Locate the cell with the specified text and output its (x, y) center coordinate. 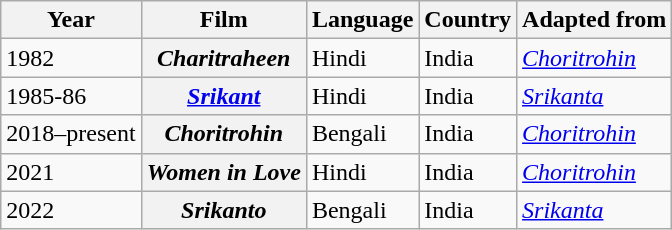
Language (362, 20)
2018–present (71, 134)
1982 (71, 58)
Women in Love (224, 172)
Srikant (224, 96)
2022 (71, 210)
Year (71, 20)
Film (224, 20)
Srikanto (224, 210)
Adapted from (594, 20)
1985-86 (71, 96)
Country (468, 20)
Charitraheen (224, 58)
2021 (71, 172)
